Search for the cell housing the specified text and yield its [X, Y] center coordinate. 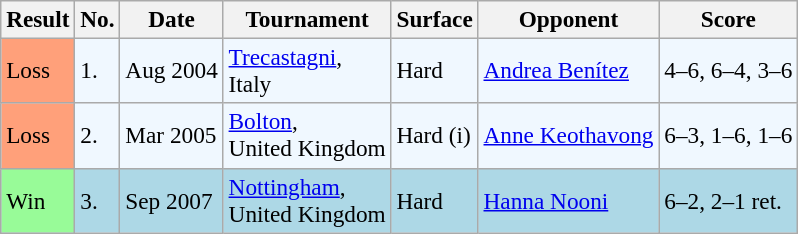
Sep 2007 [172, 200]
Trecastagni,Italy [307, 70]
Win [38, 200]
4–6, 6–4, 3–6 [728, 70]
Anne Keothavong [568, 136]
Date [172, 19]
Tournament [307, 19]
1. [98, 70]
Bolton,United Kingdom [307, 136]
Mar 2005 [172, 136]
Hard (i) [434, 136]
Score [728, 19]
Andrea Benítez [568, 70]
3. [98, 200]
Hanna Nooni [568, 200]
Opponent [568, 19]
Result [38, 19]
6–2, 2–1 ret. [728, 200]
Nottingham,United Kingdom [307, 200]
Surface [434, 19]
Aug 2004 [172, 70]
6–3, 1–6, 1–6 [728, 136]
2. [98, 136]
No. [98, 19]
